Search for the cell housing the specified text and yield its [x, y] center coordinate. 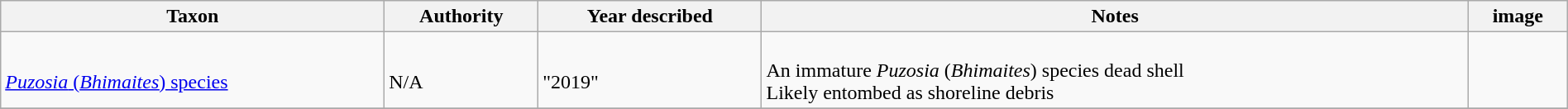
Taxon [193, 17]
"2019" [650, 70]
Year described [650, 17]
Puzosia (Bhimaites) species [193, 70]
Authority [461, 17]
Notes [1115, 17]
image [1518, 17]
An immature Puzosia (Bhimaites) species dead shell Likely entombed as shoreline debris [1115, 70]
N/A [461, 70]
